Extract the (x, y) coordinate from the center of the cell holding the provided text.  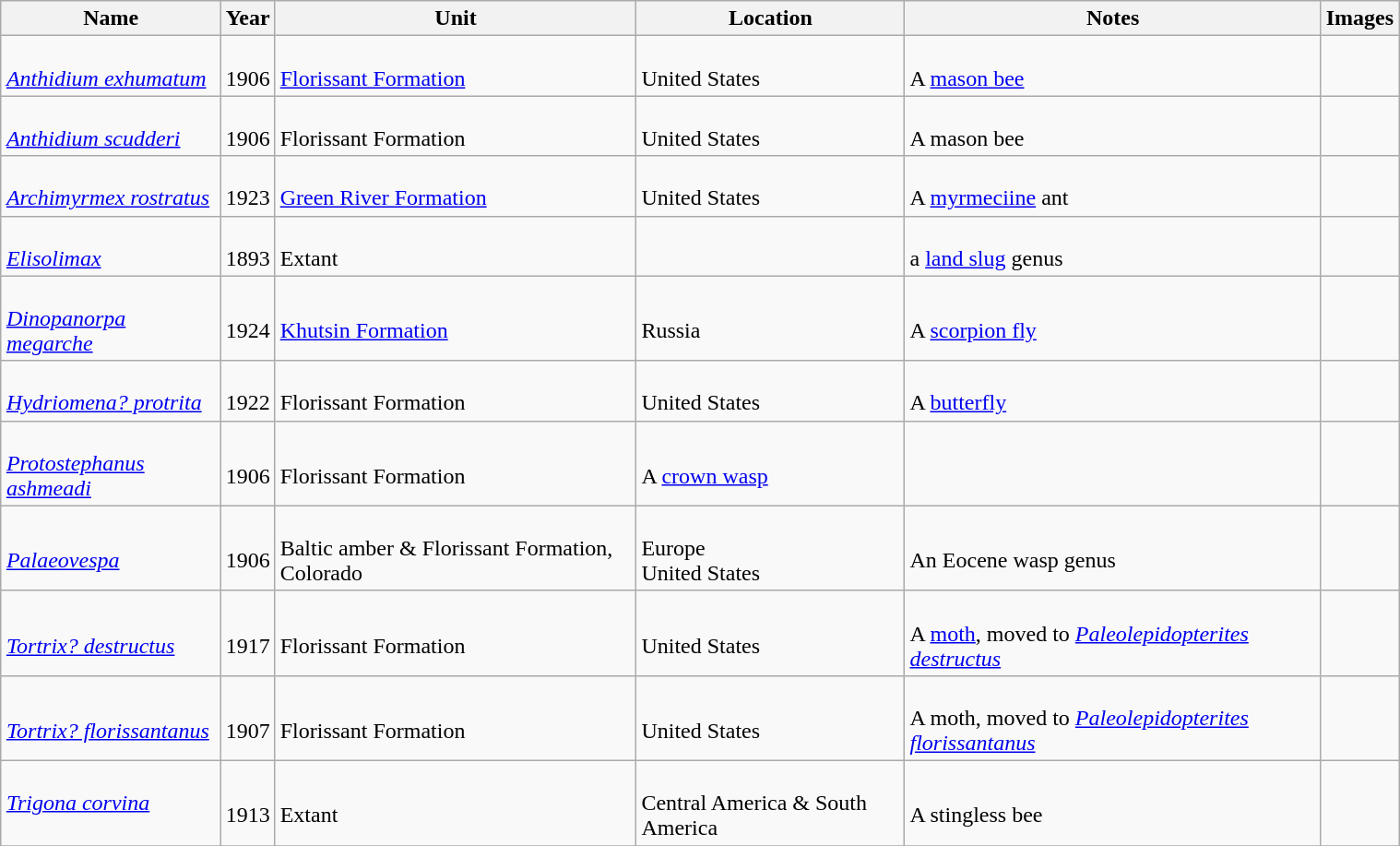
1923 (247, 186)
Location (771, 18)
Images (1359, 18)
1917 (247, 633)
A moth, moved to Paleolepidopterites destructus (1112, 633)
A scorpion fly (1112, 318)
A myrmeciine ant (1112, 186)
1922 (247, 391)
Year (247, 18)
1924 (247, 318)
A stingless bee (1112, 803)
A crown wasp (771, 463)
EuropeUnited States (771, 548)
A butterfly (1112, 391)
Green River Formation (456, 186)
An Eocene wasp genus (1112, 548)
1907 (247, 718)
Khutsin Formation (456, 318)
a land slug genus (1112, 245)
Baltic amber & Florissant Formation, Colorado (456, 548)
Unit (456, 18)
A moth, moved to Paleolepidopterites florissantanus (1112, 718)
Palaeovespa (111, 548)
Notes (1112, 18)
Archimyrmex rostratus (111, 186)
Tortrix? destructus (111, 633)
Name (111, 18)
Russia (771, 318)
Protostephanus ashmeadi (111, 463)
Tortrix? florissantanus (111, 718)
1913 (247, 803)
Anthidium scudderi (111, 125)
Central America & South America (771, 803)
1893 (247, 245)
Dinopanorpa megarche (111, 318)
Hydriomena? protrita (111, 391)
Anthidium exhumatum (111, 66)
Trigona corvina (111, 803)
Elisolimax (111, 245)
